Identify which cell holds the provided text, then report its (X, Y) central coordinate. 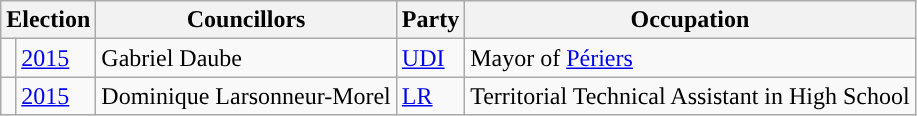
Territorial Technical Assistant in High School (690, 96)
UDI (430, 58)
Gabriel Daube (246, 58)
Dominique Larsonneur-Morel (246, 96)
Election (48, 20)
LR (430, 96)
Party (430, 20)
Occupation (690, 20)
Councillors (246, 20)
Mayor of Périers (690, 58)
